Find where the given text appears and provide that cell's center as [x, y] coordinate. 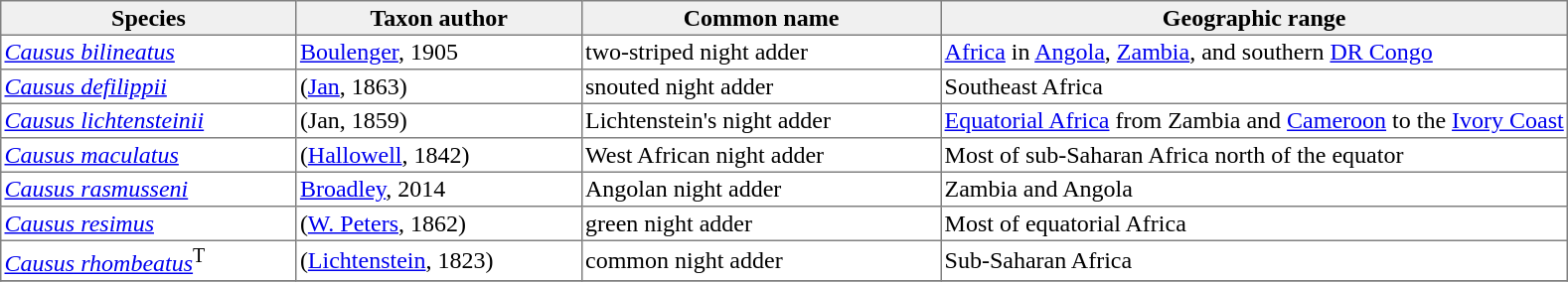
(Hallowell, 1842) [439, 155]
Causus resimus [149, 223]
Causus rhombeatusT [149, 260]
Most of sub-Saharan Africa north of the equator [1254, 155]
Southeast Africa [1254, 86]
(Jan, 1859) [439, 120]
common night adder [761, 260]
(W. Peters, 1862) [439, 223]
Sub-Saharan Africa [1254, 260]
Lichtenstein's night adder [761, 120]
Angolan night adder [761, 189]
Species [149, 18]
Causus bilineatus [149, 52]
Most of equatorial Africa [1254, 223]
Africa in Angola, Zambia, and southern DR Congo [1254, 52]
(Lichtenstein, 1823) [439, 260]
Zambia and Angola [1254, 189]
Geographic range [1254, 18]
Causus maculatus [149, 155]
two-striped night adder [761, 52]
Taxon author [439, 18]
green night adder [761, 223]
snouted night adder [761, 86]
(Jan, 1863) [439, 86]
Causus lichtensteinii [149, 120]
Broadley, 2014 [439, 189]
Causus rasmusseni [149, 189]
West African night adder [761, 155]
Causus defilippii [149, 86]
Common name [761, 18]
Boulenger, 1905 [439, 52]
Equatorial Africa from Zambia and Cameroon to the Ivory Coast [1254, 120]
